Extract the (X, Y) coordinate from the center of the cell holding the provided text.  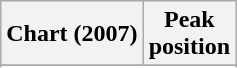
Chart (2007) (72, 34)
Peak position (189, 34)
